Extract the [x, y] coordinate from the center of the cell holding the provided text.  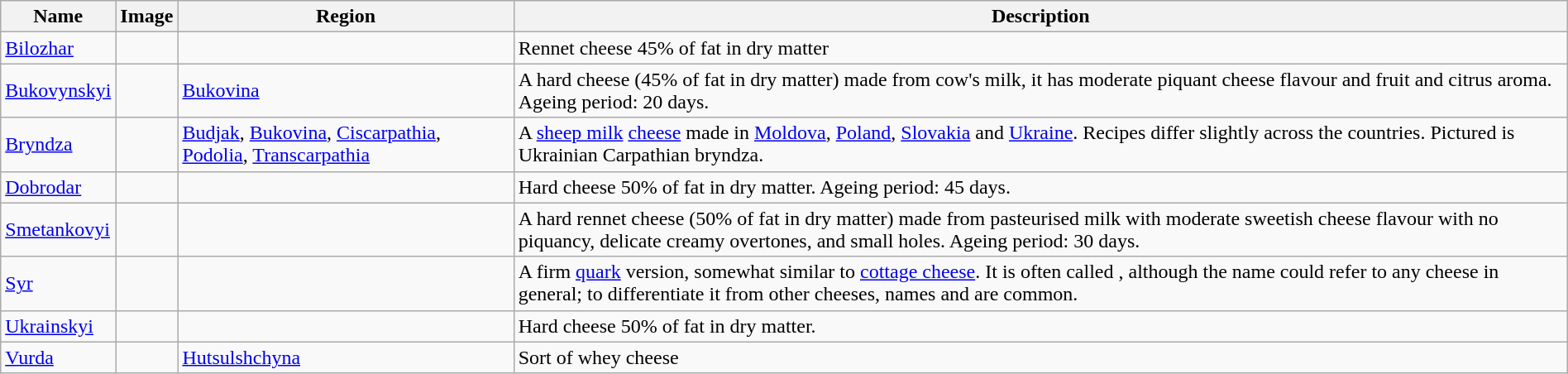
Bryndza [58, 144]
Ukrainskyi [58, 326]
Hutsulshchyna [346, 357]
Dobrodar [58, 187]
Image [147, 17]
Smetankovyi [58, 230]
Hard cheese 50% of fat in dry matter. Ageing period: 45 days. [1040, 187]
Budjak, Bukovina, Ciscarpathia, Podolia, Transcarpathia [346, 144]
Name [58, 17]
Bilozhar [58, 48]
Bukovynskyi [58, 91]
Bukovina [346, 91]
Syr [58, 283]
Description [1040, 17]
Region [346, 17]
Sort of whey cheese [1040, 357]
Hard cheese 50% of fat in dry matter. [1040, 326]
Vurda [58, 357]
Rennet cheese 45% of fat in dry matter [1040, 48]
